Extract the (x, y) coordinate from the center of the cell holding the provided text.  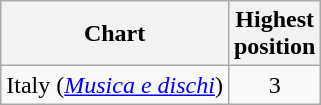
Chart (115, 34)
Italy (Musica e dischi) (115, 85)
3 (274, 85)
Highestposition (274, 34)
